Detect which cell encompasses the target text, then output its (X, Y) center coordinate. 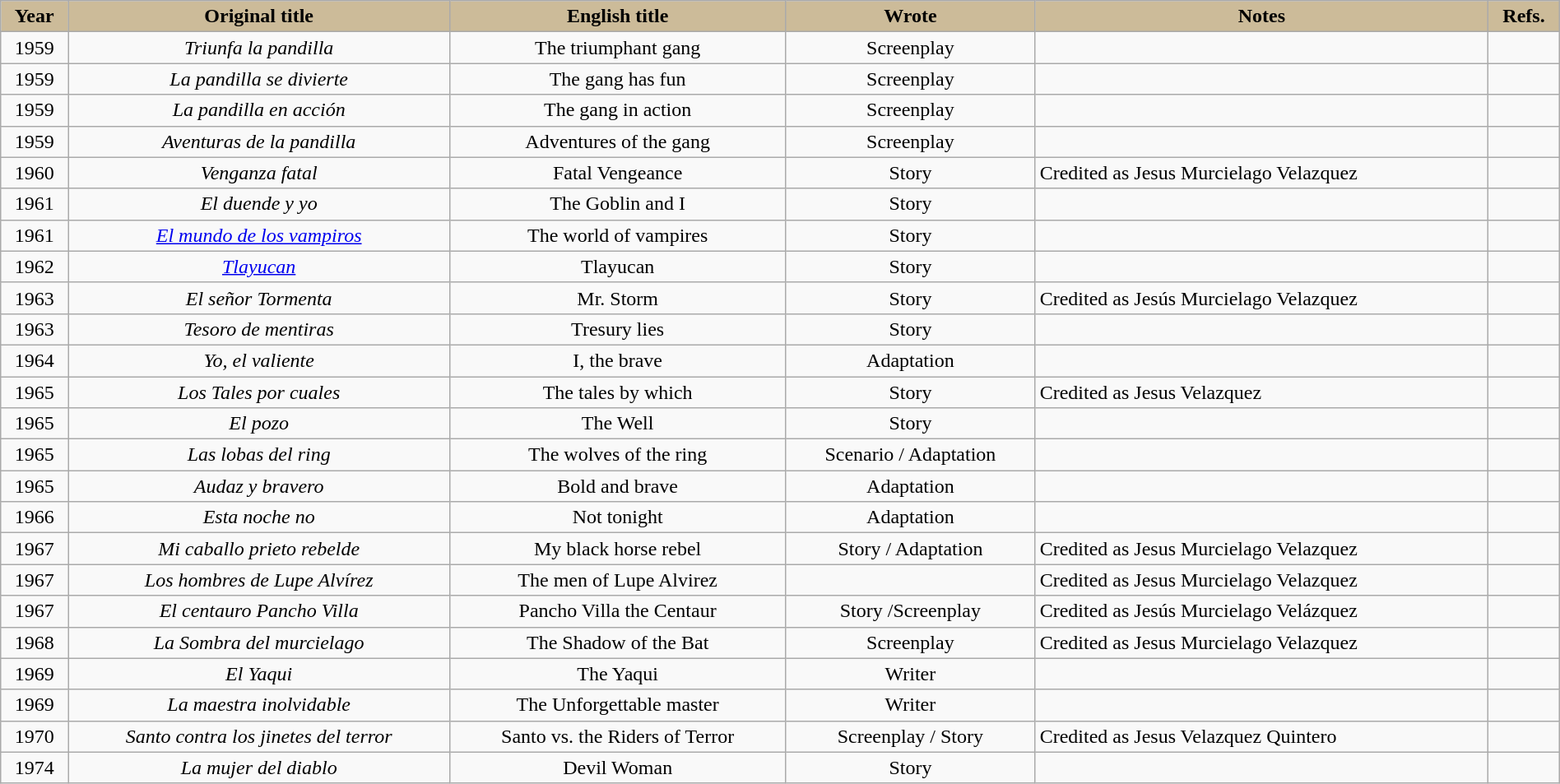
El señor Tormenta (259, 298)
La mujer del diablo (259, 768)
Year (35, 16)
Refs. (1524, 16)
Credited as Jesus Velazquez Quintero (1262, 736)
The men of Lupe Alvirez (618, 580)
Credited as Jesus Velazquez (1262, 392)
Mi caballo prieto rebelde (259, 549)
Original title (259, 16)
Story / Adaptation (911, 549)
Santo contra los jinetes del terror (259, 736)
Venganza fatal (259, 173)
Not tonight (618, 517)
Tesoro de mentiras (259, 329)
Mr. Storm (618, 298)
1970 (35, 736)
Tresury lies (618, 329)
1960 (35, 173)
The Well (618, 424)
La Sombra del murcielago (259, 643)
La pandilla se divierte (259, 79)
Los hombres de Lupe Alvírez (259, 580)
Adventures of the gang (618, 141)
The wolves of the ring (618, 455)
The triumphant gang (618, 48)
The gang in action (618, 110)
Wrote (911, 16)
Story /Screenplay (911, 611)
1964 (35, 360)
I, the brave (618, 360)
Audaz y bravero (259, 486)
El centauro Pancho Villa (259, 611)
1962 (35, 267)
Scenario / Adaptation (911, 455)
El Yaqui (259, 674)
Bold and brave (618, 486)
1974 (35, 768)
El mundo de los vampiros (259, 235)
Los Tales por cuales (259, 392)
Triunfa la pandilla (259, 48)
La pandilla en acción (259, 110)
1968 (35, 643)
La maestra inolvidable (259, 705)
The Shadow of the Bat (618, 643)
El duende y yo (259, 204)
Pancho Villa the Centaur (618, 611)
Devil Woman (618, 768)
1966 (35, 517)
Las lobas del ring (259, 455)
Fatal Vengeance (618, 173)
The tales by which (618, 392)
Screenplay / Story (911, 736)
Esta noche no (259, 517)
English title (618, 16)
Santo vs. the Riders of Terror (618, 736)
Credited as Jesús Murcielago Velázquez (1262, 611)
The gang has fun (618, 79)
Yo, el valiente (259, 360)
The Goblin and I (618, 204)
Aventuras de la pandilla (259, 141)
Credited as Jesús Murcielago Velazquez (1262, 298)
The Yaqui (618, 674)
My black horse rebel (618, 549)
The Unforgettable master (618, 705)
The world of vampires (618, 235)
Notes (1262, 16)
El pozo (259, 424)
